Determine the (x, y) coordinate at the center of the cell enclosing the given text.  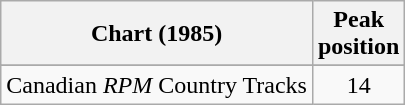
Canadian RPM Country Tracks (157, 85)
Chart (1985) (157, 34)
14 (358, 85)
Peakposition (358, 34)
